From the cell containing the given text, extract its center point as (X, Y) coordinate. 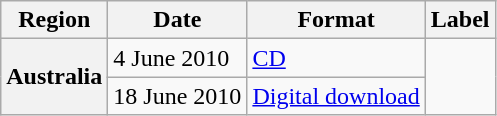
Label (460, 20)
CD (336, 58)
Format (336, 20)
Region (54, 20)
Digital download (336, 96)
Date (178, 20)
Australia (54, 77)
4 June 2010 (178, 58)
18 June 2010 (178, 96)
